Find where the given text appears and provide that cell's center as [x, y] coordinate. 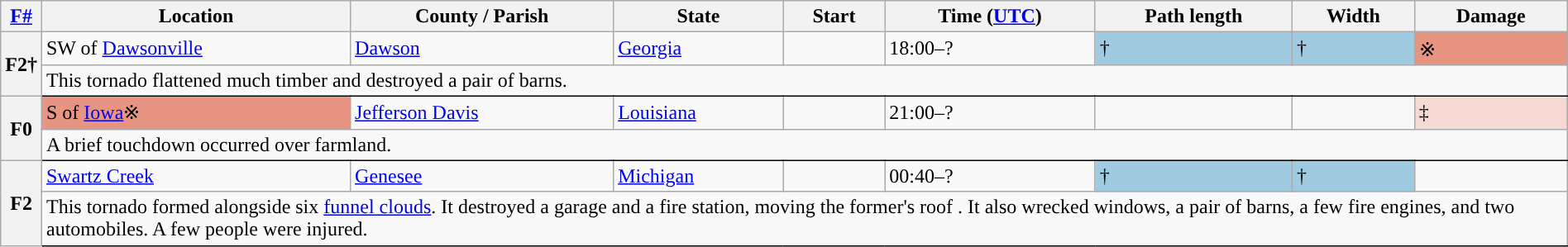
21:00–? [990, 112]
F2 [22, 203]
Width [1354, 17]
Time (UTC) [990, 17]
Path length [1193, 17]
Swartz Creek [195, 176]
Dawson [482, 49]
Damage [1490, 17]
Genesee [482, 176]
SW of Dawsonville [195, 49]
County / Parish [482, 17]
F# [22, 17]
18:00–? [990, 49]
Start [834, 17]
Location [195, 17]
‡ [1490, 112]
Jefferson Davis [482, 112]
State [699, 17]
F2† [22, 64]
S of Iowa※ [195, 112]
Michigan [699, 176]
00:40–? [990, 176]
F0 [22, 128]
A brief touchdown occurred over farmland. [804, 145]
※ [1490, 49]
Georgia [699, 49]
This tornado flattened much timber and destroyed a pair of barns. [804, 80]
Louisiana [699, 112]
